Identify which cell holds the provided text, then report its [x, y] central coordinate. 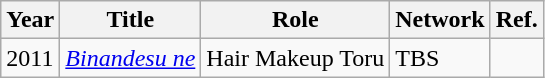
2011 [30, 58]
Hair Makeup Toru [296, 58]
TBS [440, 58]
Year [30, 20]
Network [440, 20]
Title [130, 20]
Role [296, 20]
Binandesu ne [130, 58]
Ref. [516, 20]
